Extract the (x, y) coordinate from the center of the cell holding the provided text.  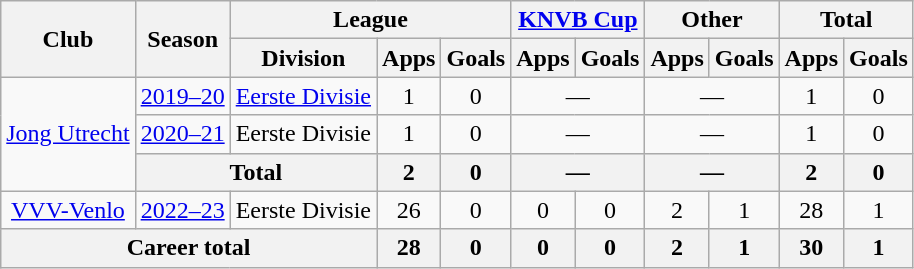
2020–21 (182, 134)
KNVB Cup (578, 20)
2022–23 (182, 210)
26 (409, 210)
Career total (189, 248)
Division (303, 58)
Other (712, 20)
Club (68, 39)
2019–20 (182, 96)
League (370, 20)
Jong Utrecht (68, 134)
Season (182, 39)
VVV-Venlo (68, 210)
30 (811, 248)
